Provide the (x, y) coordinate of the cell's center where the given text is located.  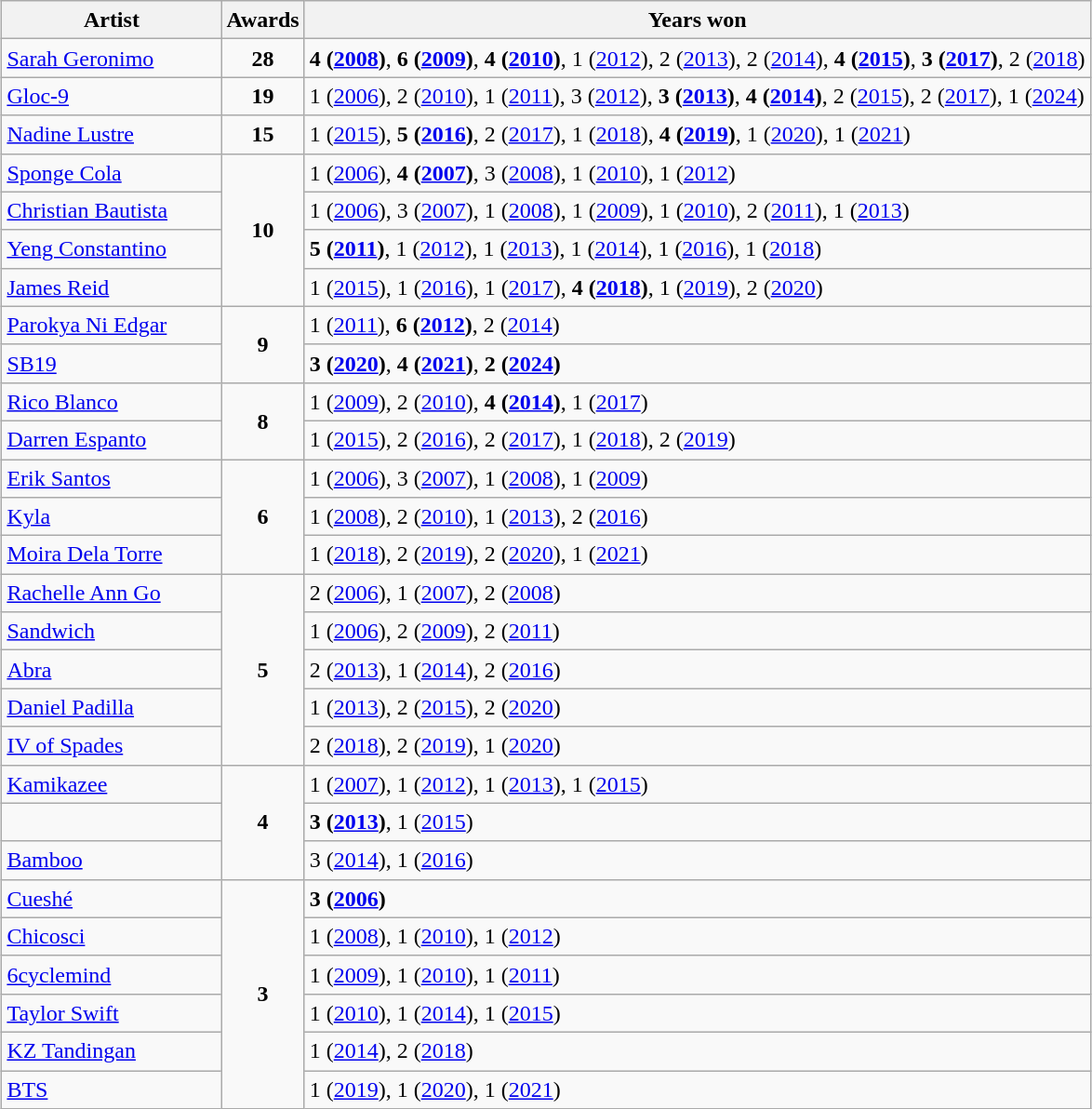
15 (262, 134)
6 (262, 517)
3 (2014), 1 (2016) (698, 860)
1 (2006), 2 (2010), 1 (2011), 3 (2012), 3 (2013), 4 (2014), 2 (2015), 2 (2017), 1 (2024) (698, 97)
Years won (698, 20)
4 (2008), 6 (2009), 4 (2010), 1 (2012), 2 (2013), 2 (2014), 4 (2015), 3 (2017), 2 (2018) (698, 58)
SB19 (112, 363)
10 (262, 230)
9 (262, 344)
1 (2009), 1 (2010), 1 (2011) (698, 975)
1 (2015), 5 (2016), 2 (2017), 1 (2018), 4 (2019), 1 (2020), 1 (2021) (698, 134)
Daniel Padilla (112, 707)
Kamikazee (112, 783)
4 (262, 822)
1 (2010), 1 (2014), 1 (2015) (698, 1012)
1 (2006), 3 (2007), 1 (2008), 1 (2009) (698, 478)
Christian Bautista (112, 210)
James Reid (112, 287)
1 (2014), 2 (2018) (698, 1051)
BTS (112, 1089)
3 (2006) (698, 899)
Erik Santos (112, 478)
Taylor Swift (112, 1012)
28 (262, 58)
1 (2007), 1 (2012), 1 (2013), 1 (2015) (698, 783)
1 (2013), 2 (2015), 2 (2020) (698, 707)
19 (262, 97)
1 (2015), 2 (2016), 2 (2017), 1 (2018), 2 (2019) (698, 439)
1 (2019), 1 (2020), 1 (2021) (698, 1089)
1 (2006), 2 (2009), 2 (2011) (698, 631)
1 (2008), 1 (2010), 1 (2012) (698, 936)
5 (262, 670)
Abra (112, 670)
5 (2011), 1 (2012), 1 (2013), 1 (2014), 1 (2016), 1 (2018) (698, 249)
Sandwich (112, 631)
Darren Espanto (112, 439)
3 (2020), 4 (2021), 2 (2024) (698, 363)
Cueshé (112, 899)
1 (2018), 2 (2019), 2 (2020), 1 (2021) (698, 554)
Parokya Ni Edgar (112, 326)
3 (2013), 1 (2015) (698, 822)
1 (2015), 1 (2016), 1 (2017), 4 (2018), 1 (2019), 2 (2020) (698, 287)
1 (2009), 2 (2010), 4 (2014), 1 (2017) (698, 402)
Yeng Constantino (112, 249)
1 (2006), 3 (2007), 1 (2008), 1 (2009), 1 (2010), 2 (2011), 1 (2013) (698, 210)
6cyclemind (112, 975)
KZ Tandingan (112, 1051)
Sarah Geronimo (112, 58)
Chicosci (112, 936)
Awards (262, 20)
2 (2018), 2 (2019), 1 (2020) (698, 746)
Artist (112, 20)
1 (2006), 4 (2007), 3 (2008), 1 (2010), 1 (2012) (698, 173)
Bamboo (112, 860)
2 (2006), 1 (2007), 2 (2008) (698, 594)
8 (262, 421)
Rachelle Ann Go (112, 594)
Moira Dela Torre (112, 554)
3 (262, 994)
Kyla (112, 517)
IV of Spades (112, 746)
1 (2011), 6 (2012), 2 (2014) (698, 326)
Nadine Lustre (112, 134)
Rico Blanco (112, 402)
1 (2008), 2 (2010), 1 (2013), 2 (2016) (698, 517)
Sponge Cola (112, 173)
2 (2013), 1 (2014), 2 (2016) (698, 670)
Gloc-9 (112, 97)
